Provide the [X, Y] coordinate of the cell's center where the given text is located.  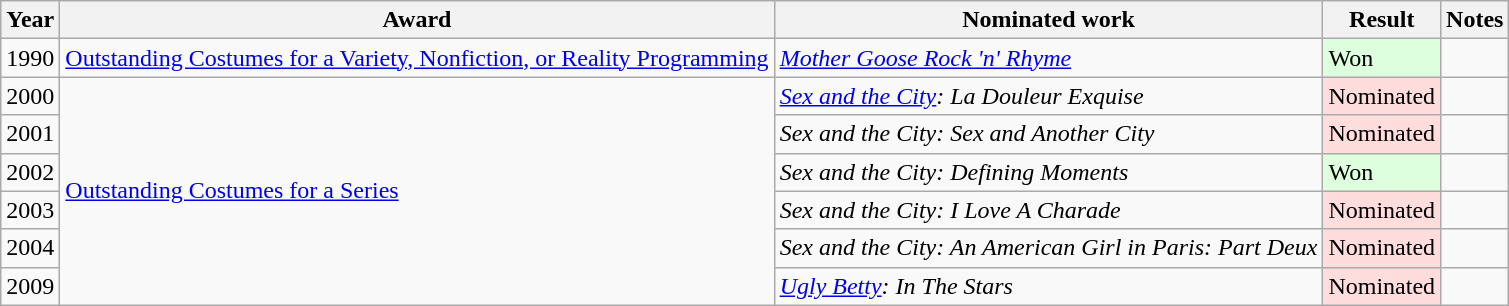
Sex and the City: Defining Moments [1048, 172]
Result [1382, 20]
Outstanding Costumes for a Series [417, 191]
Award [417, 20]
Sex and the City: La Douleur Exquise [1048, 96]
Mother Goose Rock 'n' Rhyme [1048, 58]
2001 [30, 134]
1990 [30, 58]
Sex and the City: An American Girl in Paris: Part Deux [1048, 248]
Nominated work [1048, 20]
Ugly Betty: In The Stars [1048, 286]
Notes [1475, 20]
Year [30, 20]
Sex and the City: I Love A Charade [1048, 210]
2009 [30, 286]
Outstanding Costumes for a Variety, Nonfiction, or Reality Programming [417, 58]
2003 [30, 210]
2004 [30, 248]
Sex and the City: Sex and Another City [1048, 134]
2002 [30, 172]
2000 [30, 96]
